Detect which cell encompasses the target text, then output its [X, Y] center coordinate. 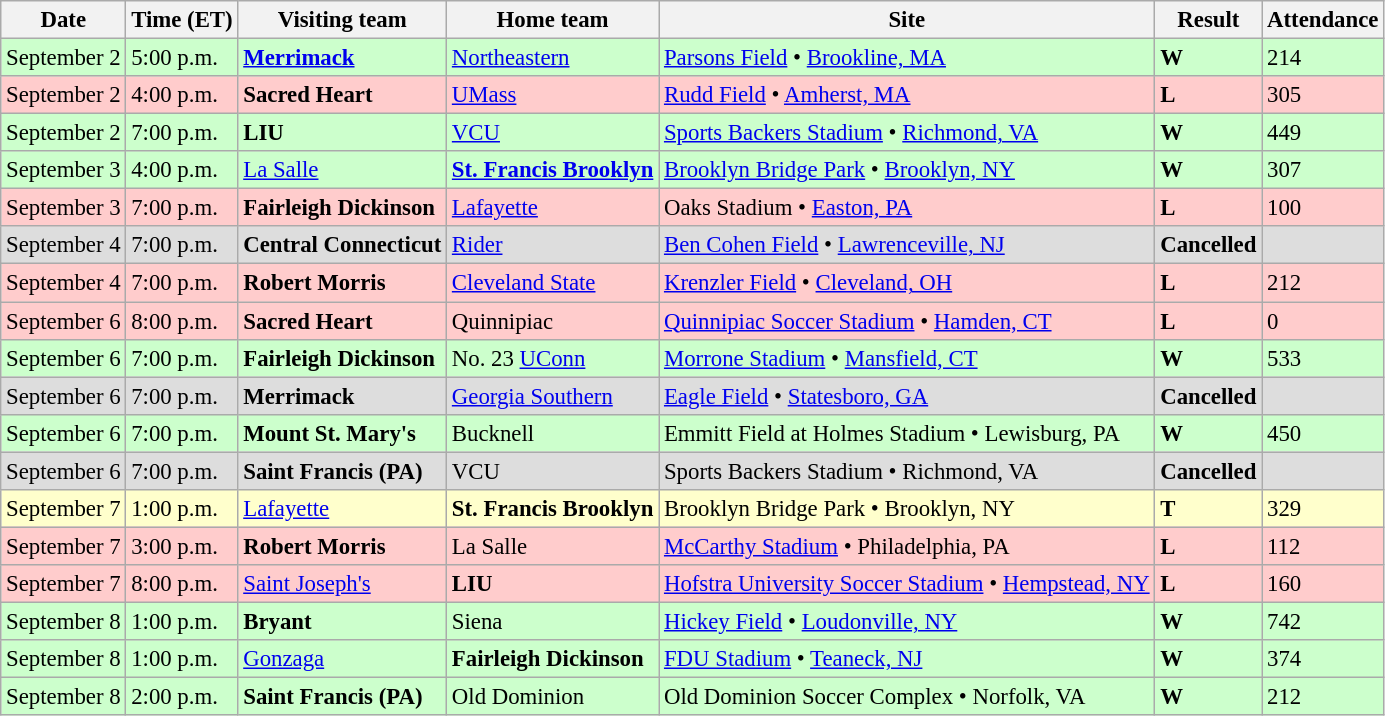
Result [1208, 20]
307 [1323, 170]
Saint Joseph's [342, 584]
FDU Stadium • Teaneck, NJ [907, 659]
Krenzler Field • Cleveland, OH [907, 283]
160 [1323, 584]
2:00 p.m. [182, 697]
5:00 p.m. [182, 58]
Visiting team [342, 20]
McCarthy Stadium • Philadelphia, PA [907, 546]
Hickey Field • Loudonville, NY [907, 621]
Rider [553, 245]
Oaks Stadium • Easton, PA [907, 208]
Date [64, 20]
Emmitt Field at Holmes Stadium • Lewisburg, PA [907, 433]
Parsons Field • Brookline, MA [907, 58]
0 [1323, 321]
Home team [553, 20]
No. 23 UConn [553, 358]
374 [1323, 659]
Central Connecticut [342, 245]
Quinnipiac Soccer Stadium • Hamden, CT [907, 321]
742 [1323, 621]
Bucknell [553, 433]
533 [1323, 358]
214 [1323, 58]
Eagle Field • Statesboro, GA [907, 396]
Cleveland State [553, 283]
UMass [553, 95]
Mount St. Mary's [342, 433]
100 [1323, 208]
305 [1323, 95]
Site [907, 20]
Siena [553, 621]
Morrone Stadium • Mansfield, CT [907, 358]
449 [1323, 133]
112 [1323, 546]
Time (ET) [182, 20]
Old Dominion Soccer Complex • Norfolk, VA [907, 697]
Rudd Field • Amherst, MA [907, 95]
Quinnipiac [553, 321]
Gonzaga [342, 659]
Old Dominion [553, 697]
450 [1323, 433]
329 [1323, 509]
Ben Cohen Field • Lawrenceville, NJ [907, 245]
Georgia Southern [553, 396]
3:00 p.m. [182, 546]
Attendance [1323, 20]
T [1208, 509]
Bryant [342, 621]
Hofstra University Soccer Stadium • Hempstead, NY [907, 584]
Northeastern [553, 58]
